Pinpoint the cell where the given text exists, returning its [X, Y] midpoint coordinate. 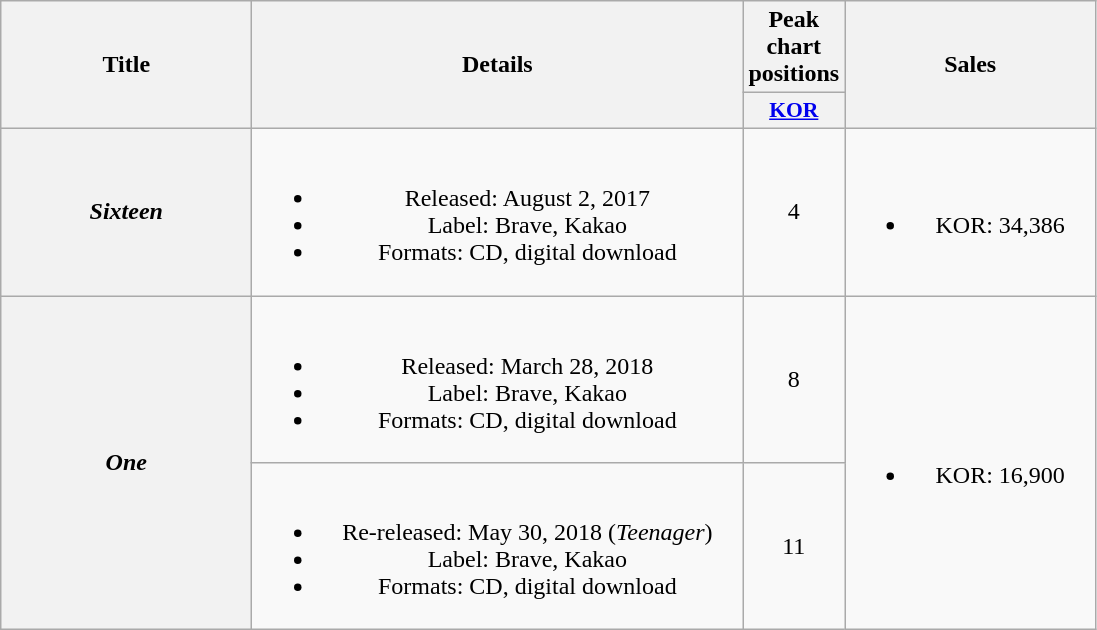
8 [794, 380]
Sixteen [126, 212]
Title [126, 65]
One [126, 463]
Re-released: May 30, 2018 (Teenager)Label: Brave, KakaoFormats: CD, digital download [498, 546]
KOR: 16,900 [970, 463]
Released: March 28, 2018Label: Brave, KakaoFormats: CD, digital download [498, 380]
Details [498, 65]
Released: August 2, 2017Label: Brave, KakaoFormats: CD, digital download [498, 212]
KOR: 34,386 [970, 212]
11 [794, 546]
Sales [970, 65]
KOR [794, 111]
4 [794, 212]
Peak chart positions [794, 47]
